Determine the [x, y] coordinate at the center of the cell enclosing the given text.  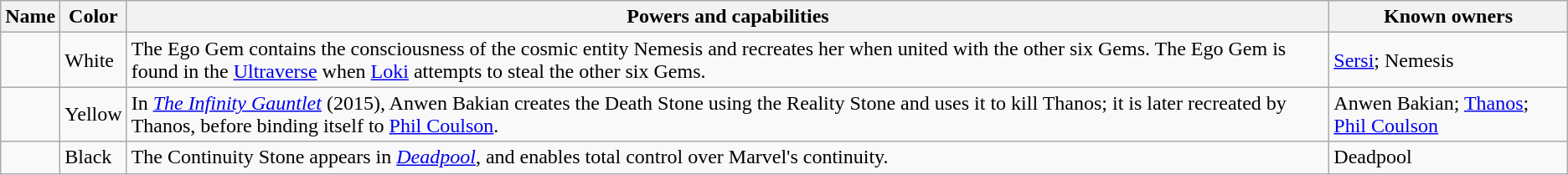
Sersi; Nemesis [1448, 60]
Known owners [1448, 17]
Name [30, 17]
Color [94, 17]
Powers and capabilities [728, 17]
Yellow [94, 114]
Deadpool [1448, 157]
The Continuity Stone appears in Deadpool, and enables total control over Marvel's continuity. [728, 157]
Black [94, 157]
Anwen Bakian; Thanos; Phil Coulson [1448, 114]
White [94, 60]
